Return the [x, y] coordinate for the center point of the cell that contains the specified text.  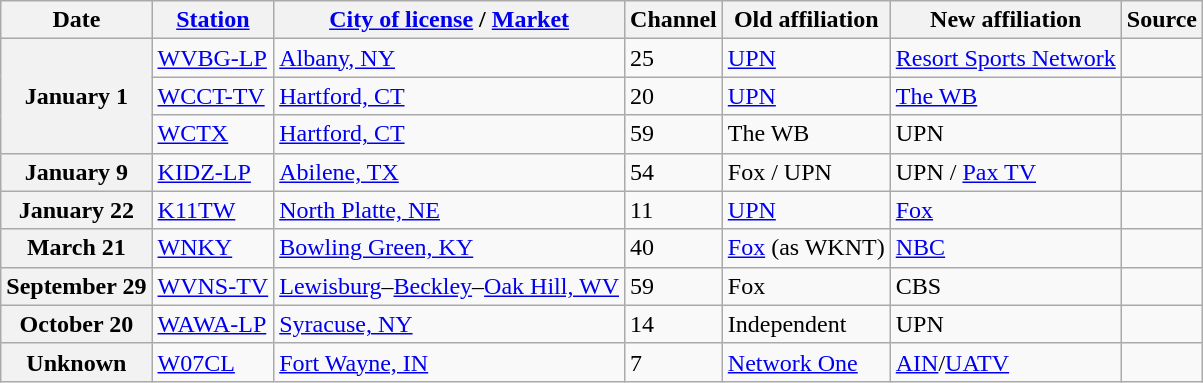
Fox / UPN [806, 172]
Unknown [76, 362]
Date [76, 20]
Lewisburg–Beckley–Oak Hill, WV [450, 286]
KIDZ-LP [213, 172]
NBC [1006, 248]
New affiliation [1006, 20]
Abilene, TX [450, 172]
Resort Sports Network [1006, 58]
Syracuse, NY [450, 324]
K11TW [213, 210]
Station [213, 20]
September 29 [76, 286]
Old affiliation [806, 20]
March 21 [76, 248]
WVNS-TV [213, 286]
WNKY [213, 248]
North Platte, NE [450, 210]
11 [674, 210]
25 [674, 58]
40 [674, 248]
January 22 [76, 210]
Source [1162, 20]
CBS [1006, 286]
54 [674, 172]
Fort Wayne, IN [450, 362]
WVBG-LP [213, 58]
WAWA-LP [213, 324]
Fox (as WKNT) [806, 248]
Channel [674, 20]
Independent [806, 324]
WCTX [213, 134]
City of license / Market [450, 20]
UPN / Pax TV [1006, 172]
14 [674, 324]
October 20 [76, 324]
WCCT-TV [213, 96]
20 [674, 96]
AIN/UATV [1006, 362]
7 [674, 362]
January 1 [76, 96]
W07CL [213, 362]
Network One [806, 362]
Albany, NY [450, 58]
Bowling Green, KY [450, 248]
January 9 [76, 172]
